Pinpoint the cell where the given text exists, returning its [x, y] midpoint coordinate. 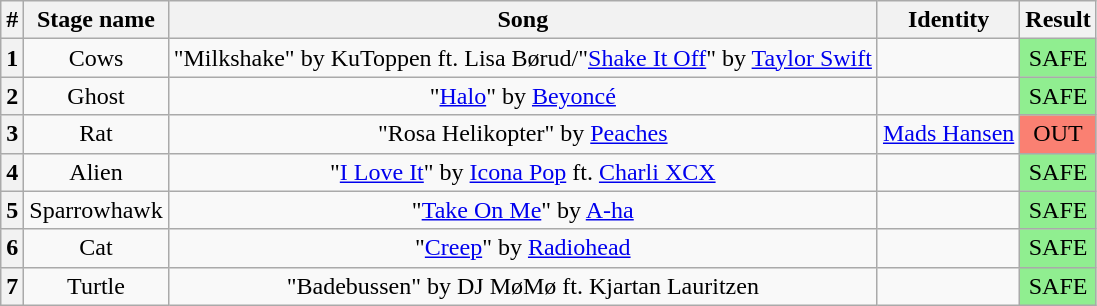
6 [12, 248]
Song [522, 20]
"Creep" by Radiohead [522, 248]
Mads Hansen [948, 134]
2 [12, 96]
1 [12, 58]
"Take On Me" by A-ha [522, 210]
Sparrowhawk [96, 210]
3 [12, 134]
# [12, 20]
Identity [948, 20]
"Milkshake" by KuToppen ft. Lisa Børud/"Shake It Off" by Taylor Swift [522, 58]
"Halo" by Beyoncé [522, 96]
Alien [96, 172]
Stage name [96, 20]
"Badebussen" by DJ MøMø ft. Kjartan Lauritzen [522, 286]
4 [12, 172]
Cat [96, 248]
OUT [1058, 134]
5 [12, 210]
7 [12, 286]
"Rosa Helikopter" by Peaches [522, 134]
Rat [96, 134]
Ghost [96, 96]
Cows [96, 58]
Result [1058, 20]
"I Love It" by Icona Pop ft. Charli XCX [522, 172]
Turtle [96, 286]
